Identify which cell holds the provided text, then report its (x, y) central coordinate. 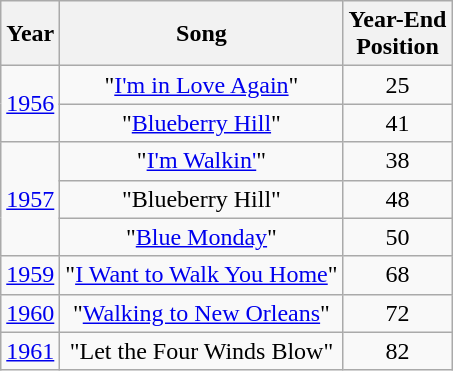
"Blue Monday" (202, 237)
38 (398, 161)
1960 (30, 313)
Year-EndPosition (398, 34)
41 (398, 123)
"I'm in Love Again" (202, 85)
"Walking to New Orleans" (202, 313)
50 (398, 237)
"I Want to Walk You Home" (202, 275)
72 (398, 313)
Year (30, 34)
1957 (30, 199)
1961 (30, 351)
"Let the Four Winds Blow" (202, 351)
82 (398, 351)
68 (398, 275)
1959 (30, 275)
1956 (30, 104)
Song (202, 34)
"I'm Walkin'" (202, 161)
48 (398, 199)
25 (398, 85)
